Capture the cell that displays the provided text and extract its (X, Y) central coordinate. 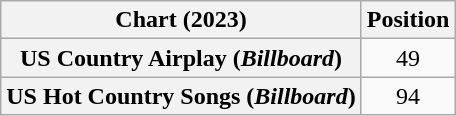
49 (408, 58)
US Hot Country Songs (Billboard) (181, 96)
94 (408, 96)
Position (408, 20)
US Country Airplay (Billboard) (181, 58)
Chart (2023) (181, 20)
